Identify which cell holds the provided text, then report its [x, y] central coordinate. 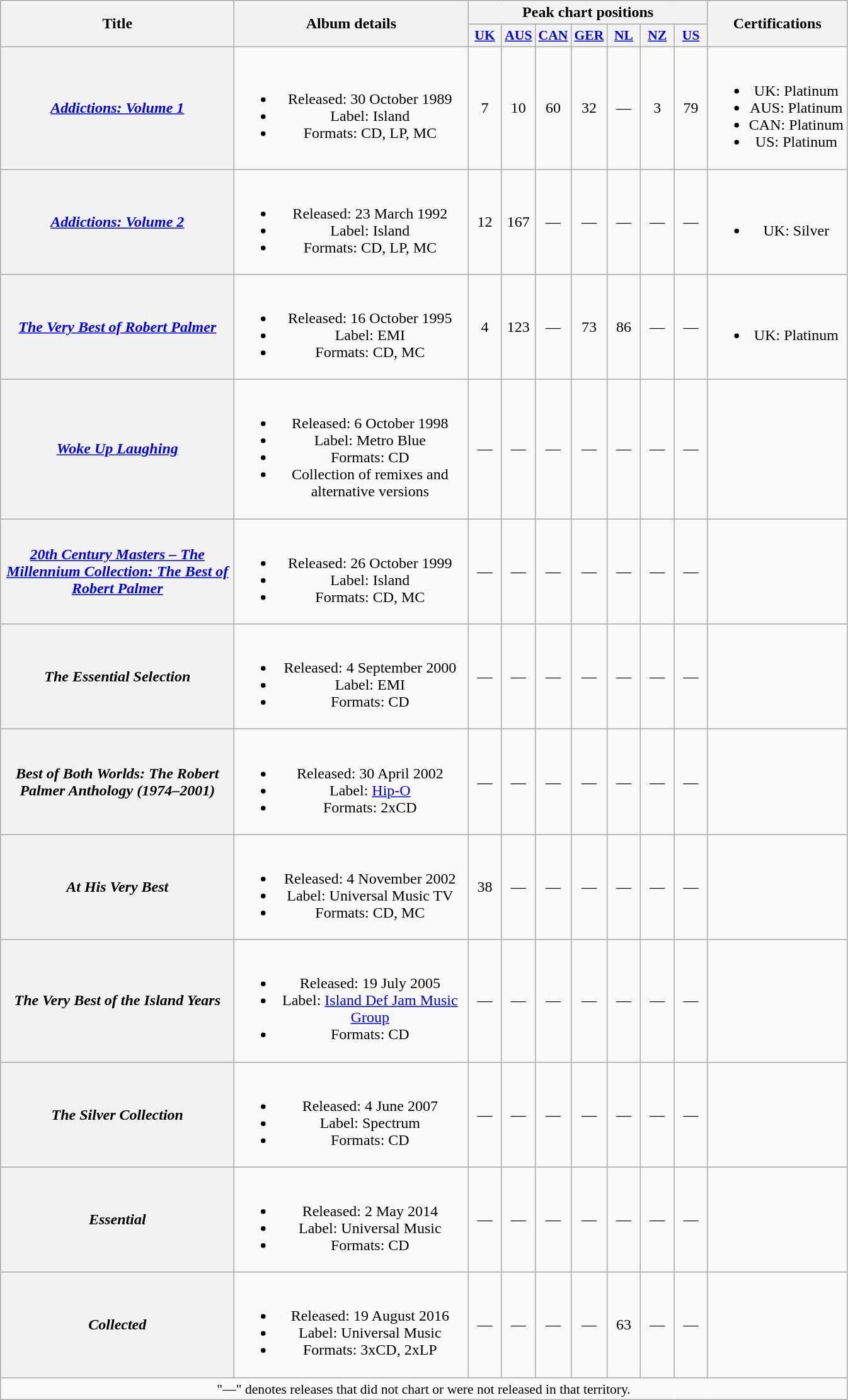
Released: 26 October 1999Label: IslandFormats: CD, MC [352, 572]
Released: 23 March 1992Label: IslandFormats: CD, LP, MC [352, 222]
Peak chart positions [588, 13]
The Very Best of Robert Palmer [117, 327]
63 [624, 1325]
167 [518, 222]
Released: 19 August 2016Label: Universal MusicFormats: 3xCD, 2xLP [352, 1325]
Released: 4 November 2002Label: Universal Music TVFormats: CD, MC [352, 887]
NL [624, 36]
The Very Best of the Island Years [117, 1001]
32 [588, 108]
38 [485, 887]
AUS [518, 36]
12 [485, 222]
UK [485, 36]
Certifications [777, 24]
CAN [553, 36]
Released: 19 July 2005Label: Island Def Jam Music GroupFormats: CD [352, 1001]
Essential [117, 1219]
Addictions: Volume 1 [117, 108]
Released: 4 September 2000Label: EMIFormats: CD [352, 676]
123 [518, 327]
Released: 30 October 1989Label: IslandFormats: CD, LP, MC [352, 108]
Released: 4 June 2007Label: SpectrumFormats: CD [352, 1115]
GER [588, 36]
US [690, 36]
Released: 16 October 1995Label: EMIFormats: CD, MC [352, 327]
At His Very Best [117, 887]
Addictions: Volume 2 [117, 222]
10 [518, 108]
UK: PlatinumAUS: PlatinumCAN: PlatinumUS: Platinum [777, 108]
86 [624, 327]
60 [553, 108]
The Essential Selection [117, 676]
7 [485, 108]
Released: 2 May 2014Label: Universal MusicFormats: CD [352, 1219]
UK: Silver [777, 222]
3 [658, 108]
Released: 6 October 1998Label: Metro BlueFormats: CDCollection of remixes and alternative versions [352, 450]
Collected [117, 1325]
Woke Up Laughing [117, 450]
73 [588, 327]
The Silver Collection [117, 1115]
79 [690, 108]
NZ [658, 36]
UK: Platinum [777, 327]
Title [117, 24]
Released: 30 April 2002Label: Hip-OFormats: 2xCD [352, 782]
4 [485, 327]
"—" denotes releases that did not chart or were not released in that territory. [424, 1389]
Album details [352, 24]
20th Century Masters – The Millennium Collection: The Best of Robert Palmer [117, 572]
Best of Both Worlds: The Robert Palmer Anthology (1974–2001) [117, 782]
